Return the [X, Y] coordinate for the center point of the cell that contains the specified text.  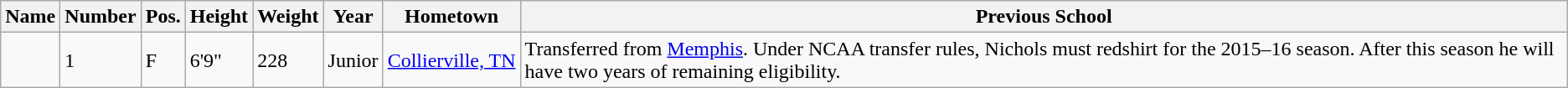
Hometown [451, 17]
Junior [353, 60]
6'9" [219, 60]
Name [30, 17]
1 [101, 60]
Number [101, 17]
Year [353, 17]
Previous School [1044, 17]
Pos. [162, 17]
Weight [288, 17]
Height [219, 17]
Collierville, TN [451, 60]
F [162, 60]
228 [288, 60]
